For the text-containing cell, return its midpoint in [X, Y] coordinate format. 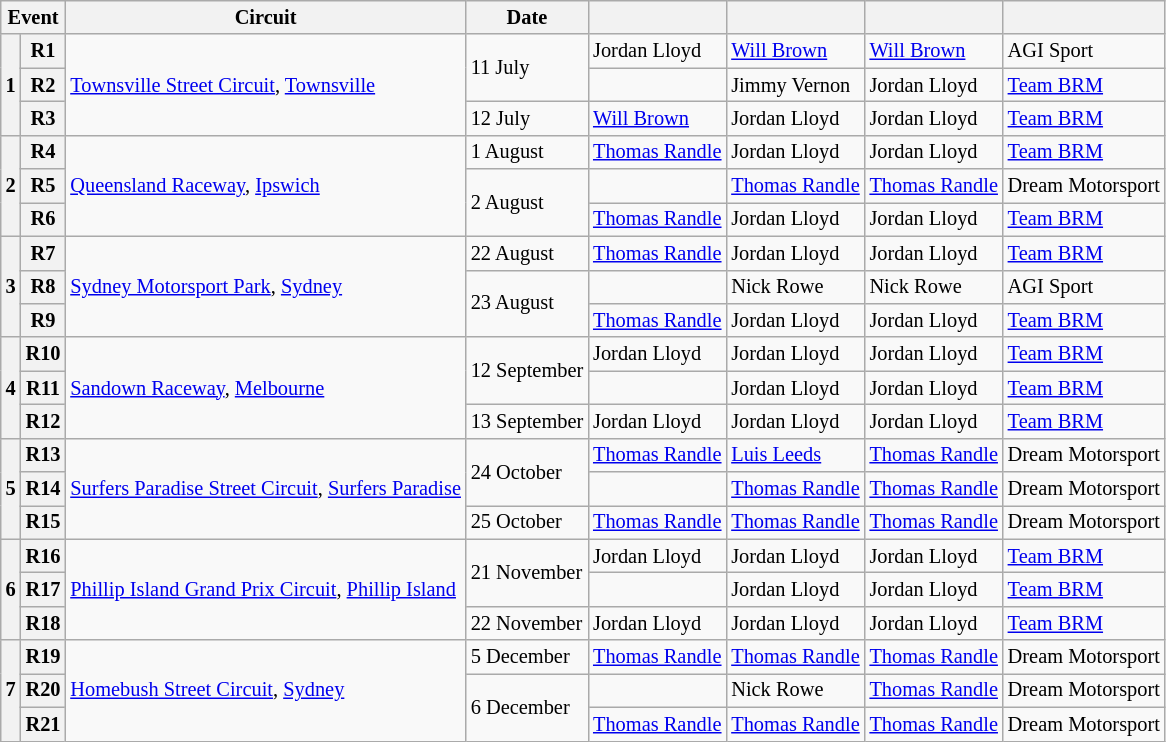
R13 [44, 455]
R5 [44, 186]
Event [34, 17]
Circuit [265, 17]
24 October [527, 472]
R4 [44, 152]
R17 [44, 589]
R12 [44, 421]
R11 [44, 388]
6 [11, 590]
R1 [44, 51]
Sandown Raceway, Melbourne [265, 388]
25 October [527, 522]
2 August [527, 202]
R7 [44, 253]
R10 [44, 354]
3 [11, 286]
23 August [527, 304]
R21 [44, 724]
Surfers Paradise Street Circuit, Surfers Paradise [265, 488]
R3 [44, 118]
Townsville Street Circuit, Townsville [265, 84]
R2 [44, 85]
4 [11, 388]
22 August [527, 253]
Homebush Street Circuit, Sydney [265, 690]
22 November [527, 623]
R19 [44, 657]
21 November [527, 572]
6 December [527, 706]
5 [11, 488]
R16 [44, 556]
Sydney Motorsport Park, Sydney [265, 286]
R15 [44, 522]
R20 [44, 690]
R8 [44, 287]
R18 [44, 623]
2 [11, 186]
12 September [527, 370]
12 July [527, 118]
R14 [44, 489]
R9 [44, 320]
13 September [527, 421]
7 [11, 690]
1 [11, 84]
11 July [527, 68]
Luis Leeds [795, 455]
Phillip Island Grand Prix Circuit, Phillip Island [265, 590]
Date [527, 17]
5 December [527, 657]
Jimmy Vernon [795, 85]
1 August [527, 152]
Queensland Raceway, Ipswich [265, 186]
R6 [44, 219]
